From the cell containing the given text, extract its center point as (x, y) coordinate. 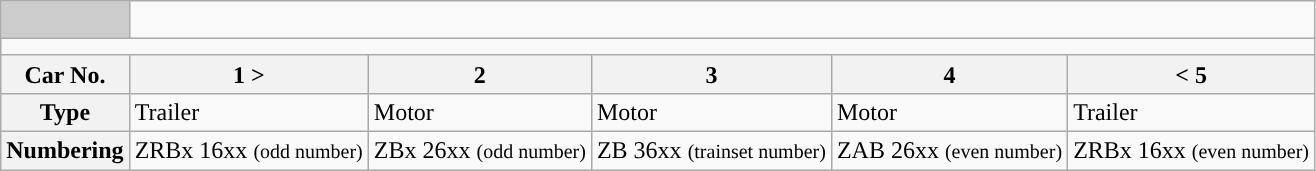
3 (711, 74)
< 5 (1192, 74)
2 (480, 74)
4 (949, 74)
Car No. (65, 74)
ZAB 26xx (even number) (949, 150)
Type (65, 112)
Numbering (65, 150)
ZBx 26xx (odd number) (480, 150)
ZRBx 16xx (odd number) (248, 150)
ZRBx 16xx (even number) (1192, 150)
1 > (248, 74)
ZB 36xx (trainset number) (711, 150)
